Pinpoint the cell where the given text exists, returning its [X, Y] midpoint coordinate. 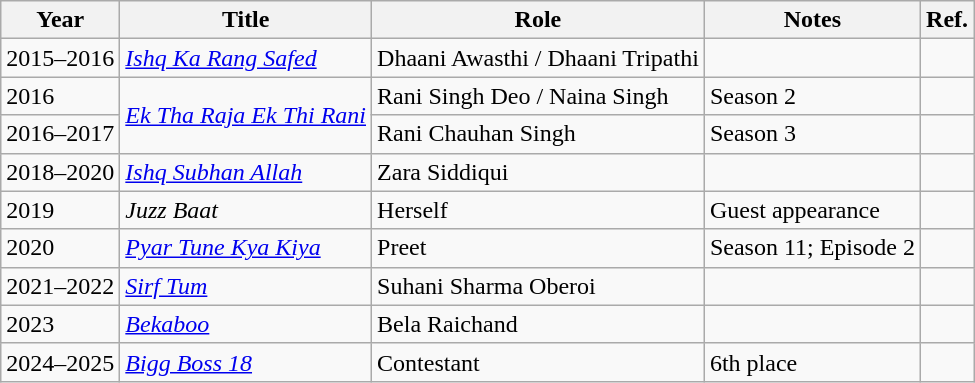
2015–2016 [60, 58]
2016 [60, 96]
Ishq Ka Rang Safed [246, 58]
2020 [60, 248]
Sirf Tum [246, 286]
Ek Tha Raja Ek Thi Rani [246, 115]
Pyar Tune Kya Kiya [246, 248]
Dhaani Awasthi / Dhaani Tripathi [538, 58]
Season 3 [812, 134]
2021–2022 [60, 286]
Juzz Baat [246, 210]
Herself [538, 210]
Title [246, 20]
Preet [538, 248]
Rani Singh Deo / Naina Singh [538, 96]
Contestant [538, 362]
Guest appearance [812, 210]
6th place [812, 362]
Season 2 [812, 96]
Bigg Boss 18 [246, 362]
Bekaboo [246, 324]
Bela Raichand [538, 324]
Notes [812, 20]
Suhani Sharma Oberoi [538, 286]
Ishq Subhan Allah [246, 172]
2019 [60, 210]
2023 [60, 324]
2018–2020 [60, 172]
Ref. [948, 20]
Zara Siddiqui [538, 172]
2024–2025 [60, 362]
2016–2017 [60, 134]
Rani Chauhan Singh [538, 134]
Season 11; Episode 2 [812, 248]
Year [60, 20]
Role [538, 20]
